Identify which cell holds the provided text, then report its [x, y] central coordinate. 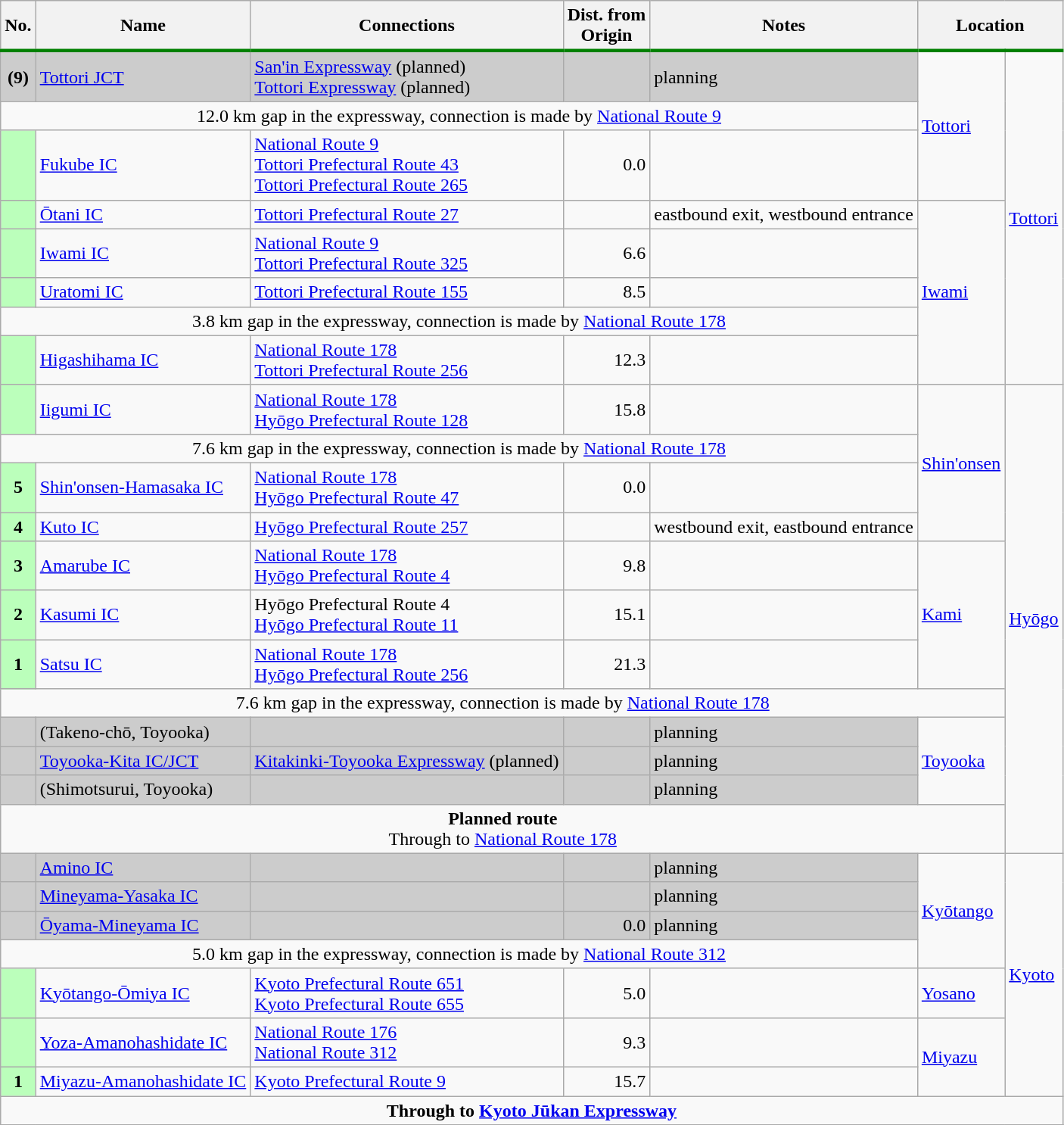
9.8 [607, 566]
5 [18, 488]
National Route 178Hyōgo Prefectural Route 256 [407, 665]
5.0 km gap in the expressway, connection is made by National Route 312 [459, 954]
National Route 176 National Route 312 [407, 1042]
(9) [18, 76]
Yoza-Amanohashidate IC [143, 1042]
Toyooka [961, 761]
Iwami [961, 292]
12.0 km gap in the expressway, connection is made by National Route 9 [459, 116]
Planned route Through to National Route 178 [502, 828]
4 [18, 526]
Kyoto Prefectural Route 9 [407, 1081]
Kyōtango [961, 911]
Miyazu [961, 1057]
National Route 178Hyōgo Prefectural Route 128 [407, 409]
3.8 km gap in the expressway, connection is made by National Route 178 [459, 321]
Uratomi IC [143, 292]
Kuto IC [143, 526]
eastbound exit, westbound entrance [784, 214]
Kyoto [1034, 974]
Tottori Prefectural Route 27 [407, 214]
Toyooka-Kita IC/JCT [143, 761]
15.1 [607, 615]
National Route 178Hyōgo Prefectural Route 4 [407, 566]
(Takeno-chō, Toyooka) [143, 732]
San'in Expressway (planned) Tottori Expressway (planned) [407, 76]
Connections [407, 26]
2 [18, 615]
Kitakinki-Toyooka Expressway (planned) [407, 761]
(Shimotsurui, Toyooka) [143, 790]
21.3 [607, 665]
Iwami IC [143, 253]
Mineyama-Yasaka IC [143, 896]
12.3 [607, 360]
westbound exit, eastbound entrance [784, 526]
Tottori Prefectural Route 155 [407, 292]
Fukube IC [143, 165]
National Route 9Tottori Prefectural Route 325 [407, 253]
Hyōgo [1034, 619]
3 [18, 566]
8.5 [607, 292]
No. [18, 26]
5.0 [607, 993]
Amarube IC [143, 566]
Hyōgo Prefectural Route 257 [407, 526]
Hyōgo Prefectural Route 4Hyōgo Prefectural Route 11 [407, 615]
Shin'onsen [961, 463]
Through to Kyoto Jūkan Expressway [531, 1111]
Satsu IC [143, 665]
Kyōtango-Ōmiya IC [143, 993]
Higashihama IC [143, 360]
15.8 [607, 409]
Kasumi IC [143, 615]
6.6 [607, 253]
Notes [784, 26]
15.7 [607, 1081]
Dist. fromOrigin [607, 26]
Miyazu-Amanohashidate IC [143, 1081]
Shin'onsen-Hamasaka IC [143, 488]
9.3 [607, 1042]
Kyoto Prefectural Route 651Kyoto Prefectural Route 655 [407, 993]
Name [143, 26]
National Route 178Hyōgo Prefectural Route 47 [407, 488]
Ōtani IC [143, 214]
Yosano [961, 993]
National Route 9Tottori Prefectural Route 43Tottori Prefectural Route 265 [407, 165]
Kami [961, 615]
Ōyama-Mineyama IC [143, 925]
Amino IC [143, 868]
Tottori JCT [143, 76]
Iigumi IC [143, 409]
Location [990, 26]
National Route 178Tottori Prefectural Route 256 [407, 360]
